Find where the given text appears and provide that cell's center as (X, Y) coordinate. 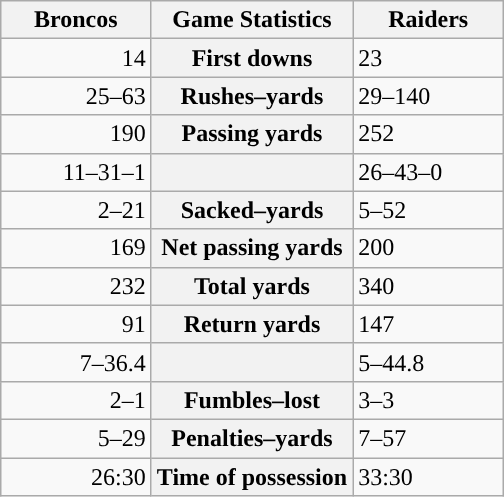
147 (428, 324)
232 (76, 286)
5–52 (428, 210)
25–63 (76, 96)
252 (428, 134)
Return yards (252, 324)
11–31–1 (76, 172)
Penalties–yards (252, 438)
Raiders (428, 20)
3–3 (428, 400)
Passing yards (252, 134)
Game Statistics (252, 20)
7–57 (428, 438)
Sacked–yards (252, 210)
29–140 (428, 96)
Fumbles–lost (252, 400)
33:30 (428, 477)
First downs (252, 58)
Rushes–yards (252, 96)
5–44.8 (428, 362)
Total yards (252, 286)
5–29 (76, 438)
169 (76, 248)
340 (428, 286)
2–21 (76, 210)
23 (428, 58)
Net passing yards (252, 248)
Time of possession (252, 477)
26–43–0 (428, 172)
14 (76, 58)
200 (428, 248)
26:30 (76, 477)
Broncos (76, 20)
91 (76, 324)
7–36.4 (76, 362)
2–1 (76, 400)
190 (76, 134)
